Scan for the cell matching the given text and deliver its [X, Y] coordinate at center. 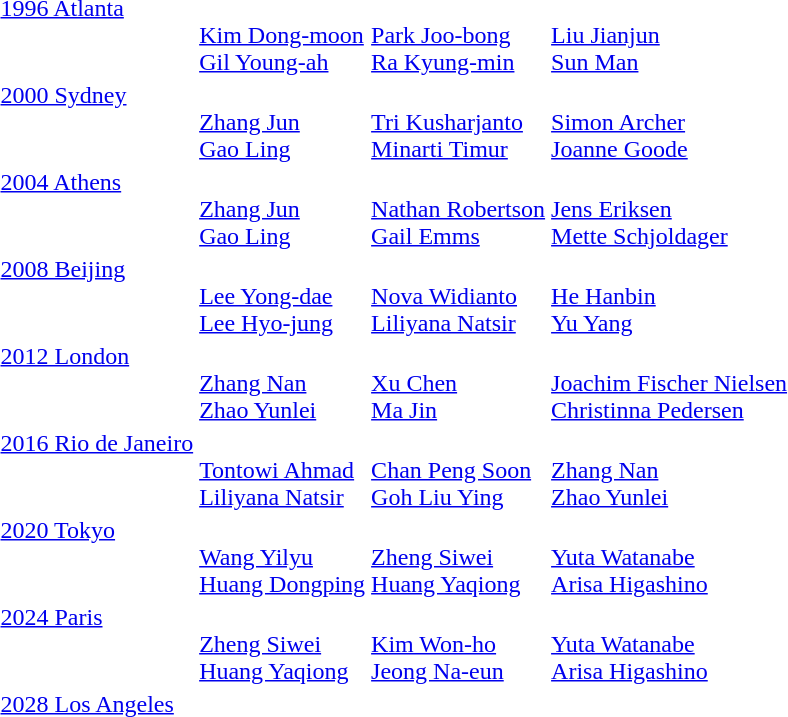
Kim Won-hoJeong Na-eun [458, 644]
Xu ChenMa Jin [458, 383]
Nathan RobertsonGail Emms [458, 209]
Tri KusharjantoMinarti Timur [458, 122]
Tontowi AhmadLiliyana Natsir [282, 470]
Zhang NanZhao Yunlei [282, 383]
Chan Peng SoonGoh Liu Ying [458, 470]
Lee Yong-daeLee Hyo-jung [282, 296]
Nova WidiantoLiliyana Natsir [458, 296]
Wang YilyuHuang Dongping [282, 557]
